Capture the cell that displays the provided text and extract its [x, y] central coordinate. 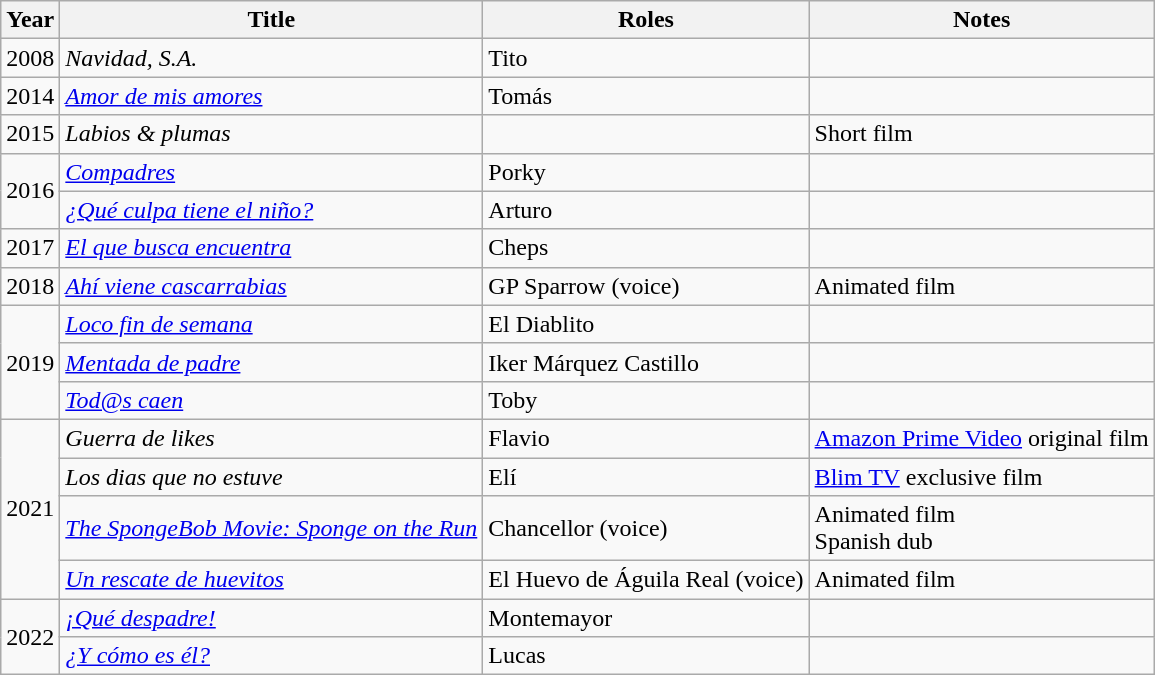
Roles [646, 20]
Iker Márquez Castillo [646, 362]
Montemayor [646, 618]
2022 [30, 637]
Animated filmSpanish dub [982, 528]
2021 [30, 508]
Loco fin de semana [272, 324]
Short film [982, 134]
Year [30, 20]
Tito [646, 58]
GP Sparrow (voice) [646, 286]
The SpongeBob Movie: Sponge on the Run [272, 528]
El que busca encuentra [272, 248]
2018 [30, 286]
¡Qué despadre! [272, 618]
Tod@s caen [272, 400]
Tomás [646, 96]
Flavio [646, 438]
Title [272, 20]
Compadres [272, 172]
Notes [982, 20]
2014 [30, 96]
Blim TV exclusive film [982, 477]
Navidad, S.A. [272, 58]
Lucas [646, 656]
Porky [646, 172]
Cheps [646, 248]
2015 [30, 134]
El Huevo de Águila Real (voice) [646, 580]
Amor de mis amores [272, 96]
2019 [30, 362]
Ahí viene cascarrabias [272, 286]
Guerra de likes [272, 438]
Arturo [646, 210]
2008 [30, 58]
Los dias que no estuve [272, 477]
Labios & plumas [272, 134]
¿Y cómo es él? [272, 656]
El Diablito [646, 324]
Toby [646, 400]
Mentada de padre [272, 362]
Amazon Prime Video original film [982, 438]
2016 [30, 191]
Chancellor (voice) [646, 528]
Elí [646, 477]
2017 [30, 248]
Un rescate de huevitos [272, 580]
¿Qué culpa tiene el niño? [272, 210]
